Pinpoint the cell where the given text exists, returning its [X, Y] midpoint coordinate. 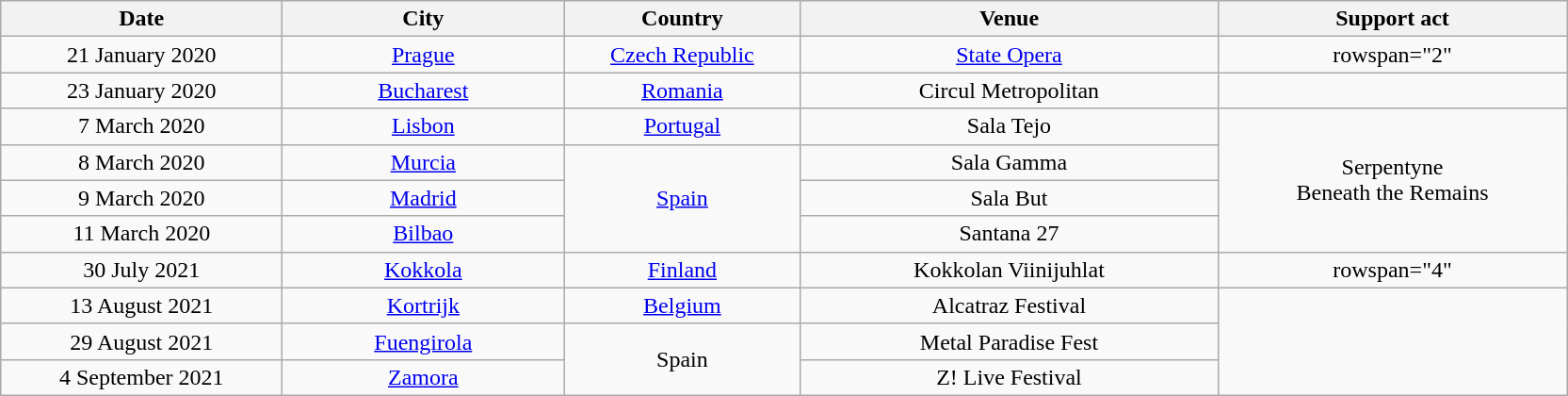
SerpentyneBeneath the Remains [1392, 180]
Bucharest [424, 91]
rowspan="2" [1392, 55]
Venue [1010, 19]
Finland [682, 270]
Sala But [1010, 198]
4 September 2021 [141, 377]
Kokkolan Viinijuhlat [1010, 270]
23 January 2020 [141, 91]
rowspan="4" [1392, 270]
Prague [424, 55]
Lisbon [424, 126]
8 March 2020 [141, 162]
Country [682, 19]
City [424, 19]
Zamora [424, 377]
Fuengirola [424, 341]
Madrid [424, 198]
Metal Paradise Fest [1010, 341]
Kokkola [424, 270]
30 July 2021 [141, 270]
Z! Live Festival [1010, 377]
9 March 2020 [141, 198]
13 August 2021 [141, 305]
Alcatraz Festival [1010, 305]
State Opera [1010, 55]
Kortrijk [424, 305]
Sala Tejo [1010, 126]
7 March 2020 [141, 126]
Portugal [682, 126]
Czech Republic [682, 55]
21 January 2020 [141, 55]
Sala Gamma [1010, 162]
Date [141, 19]
Santana 27 [1010, 234]
Circul Metropolitan [1010, 91]
Romania [682, 91]
Belgium [682, 305]
29 August 2021 [141, 341]
Support act [1392, 19]
Bilbao [424, 234]
11 March 2020 [141, 234]
Murcia [424, 162]
